For the text-containing cell, return its midpoint in (X, Y) coordinate format. 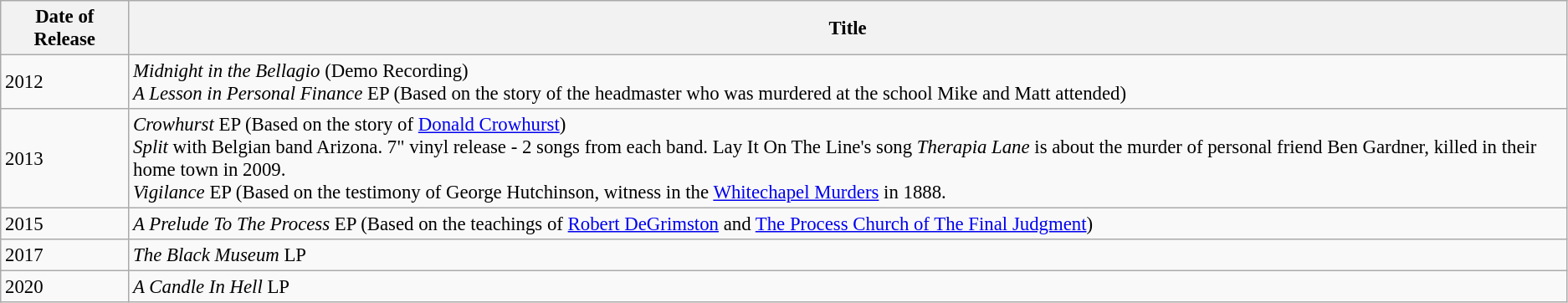
2020 (65, 287)
2015 (65, 224)
A Prelude To The Process EP (Based on the teachings of Robert DeGrimston and The Process Church of The Final Judgment) (848, 224)
The Black Museum LP (848, 255)
2012 (65, 82)
A Candle In Hell LP (848, 287)
2017 (65, 255)
Date of Release (65, 28)
Title (848, 28)
2013 (65, 159)
